Extract the (x, y) coordinate from the center of the cell holding the provided text.  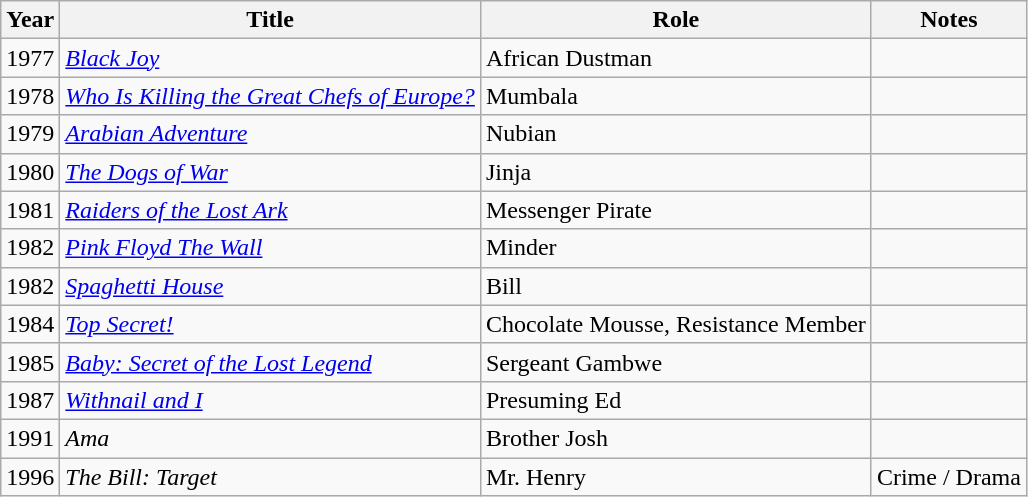
Nubian (676, 134)
1980 (30, 172)
Notes (948, 20)
1996 (30, 477)
African Dustman (676, 58)
Crime / Drama (948, 477)
Ama (270, 438)
1978 (30, 96)
Minder (676, 248)
Chocolate Mousse, Resistance Member (676, 324)
Baby: Secret of the Lost Legend (270, 362)
Jinja (676, 172)
Withnail and I (270, 400)
1985 (30, 362)
1979 (30, 134)
Role (676, 20)
Sergeant Gambwe (676, 362)
Who Is Killing the Great Chefs of Europe? (270, 96)
1991 (30, 438)
The Dogs of War (270, 172)
1987 (30, 400)
Messenger Pirate (676, 210)
Top Secret! (270, 324)
Mr. Henry (676, 477)
1981 (30, 210)
Spaghetti House (270, 286)
Pink Floyd The Wall (270, 248)
Brother Josh (676, 438)
Mumbala (676, 96)
Raiders of the Lost Ark (270, 210)
Title (270, 20)
Year (30, 20)
Bill (676, 286)
Arabian Adventure (270, 134)
The Bill: Target (270, 477)
Black Joy (270, 58)
Presuming Ed (676, 400)
1984 (30, 324)
1977 (30, 58)
